Locate the cell with the specified text and output its [X, Y] center coordinate. 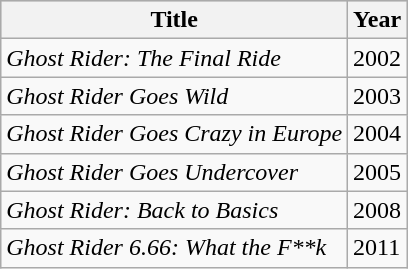
2003 [378, 96]
2002 [378, 58]
Ghost Rider: Back to Basics [174, 210]
Ghost Rider: The Final Ride [174, 58]
2008 [378, 210]
Ghost Rider Goes Undercover [174, 172]
Ghost Rider Goes Wild [174, 96]
2011 [378, 248]
2004 [378, 134]
Year [378, 20]
Ghost Rider Goes Crazy in Europe [174, 134]
Title [174, 20]
2005 [378, 172]
Ghost Rider 6.66: What the F**k [174, 248]
